For the text-containing cell, return its midpoint in [x, y] coordinate format. 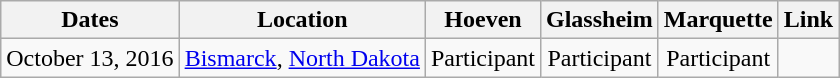
October 13, 2016 [90, 58]
Dates [90, 20]
Glassheim [599, 20]
Link [808, 20]
Hoeven [482, 20]
Location [302, 20]
Marquette [718, 20]
Bismarck, North Dakota [302, 58]
